For the text-containing cell, return its midpoint in (X, Y) coordinate format. 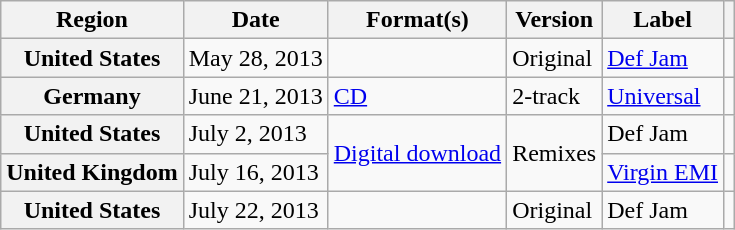
Remixes (554, 153)
United Kingdom (92, 172)
CD (417, 96)
Virgin EMI (663, 172)
Digital download (417, 153)
July 16, 2013 (256, 172)
Label (663, 20)
Version (554, 20)
Germany (92, 96)
Region (92, 20)
Date (256, 20)
July 2, 2013 (256, 134)
June 21, 2013 (256, 96)
July 22, 2013 (256, 210)
Format(s) (417, 20)
May 28, 2013 (256, 58)
Universal (663, 96)
2-track (554, 96)
